Provide the [X, Y] coordinate of the cell's center where the given text is located.  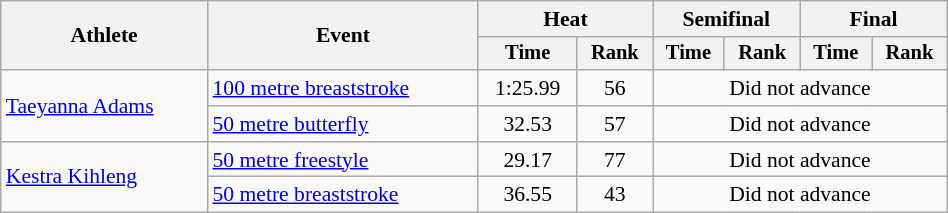
29.17 [528, 160]
57 [614, 124]
77 [614, 160]
1:25.99 [528, 88]
32.53 [528, 124]
Event [344, 36]
Semifinal [726, 19]
Athlete [104, 36]
50 metre butterfly [344, 124]
50 metre breaststroke [344, 195]
50 metre freestyle [344, 160]
56 [614, 88]
100 metre breaststroke [344, 88]
36.55 [528, 195]
Final [874, 19]
Taeyanna Adams [104, 106]
Kestra Kihleng [104, 178]
43 [614, 195]
Heat [565, 19]
